Pinpoint the cell where the given text exists, returning its [x, y] midpoint coordinate. 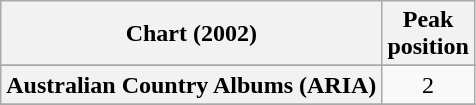
Peak position [428, 34]
2 [428, 85]
Chart (2002) [192, 34]
Australian Country Albums (ARIA) [192, 85]
